Return the [X, Y] coordinate for the center point of the cell that contains the specified text.  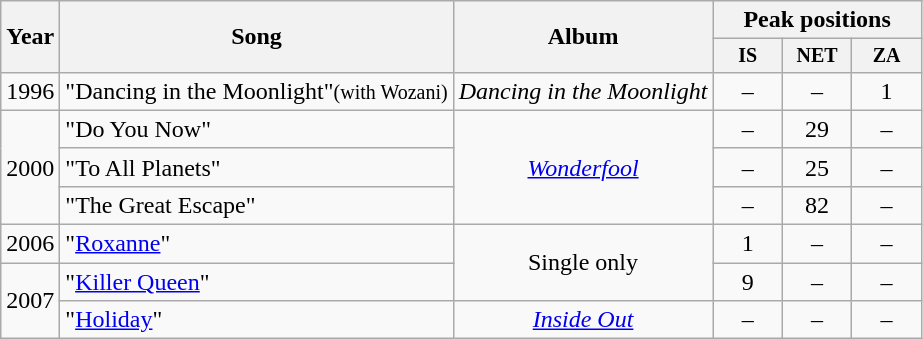
IS [748, 56]
29 [816, 129]
2006 [30, 244]
2000 [30, 167]
25 [816, 167]
Single only [583, 263]
Song [256, 37]
Album [583, 37]
"Do You Now" [256, 129]
1996 [30, 91]
"To All Planets" [256, 167]
"Holiday" [256, 320]
Wonderfool [583, 167]
ZA [886, 56]
NET [816, 56]
Peak positions [817, 20]
"Roxanne" [256, 244]
Dancing in the Moonlight [583, 91]
Inside Out [583, 320]
"Killer Queen" [256, 282]
"The Great Escape" [256, 205]
9 [748, 282]
Year [30, 37]
82 [816, 205]
"Dancing in the Moonlight"(with Wozani) [256, 91]
2007 [30, 301]
